From the cell containing the given text, extract its center point as (X, Y) coordinate. 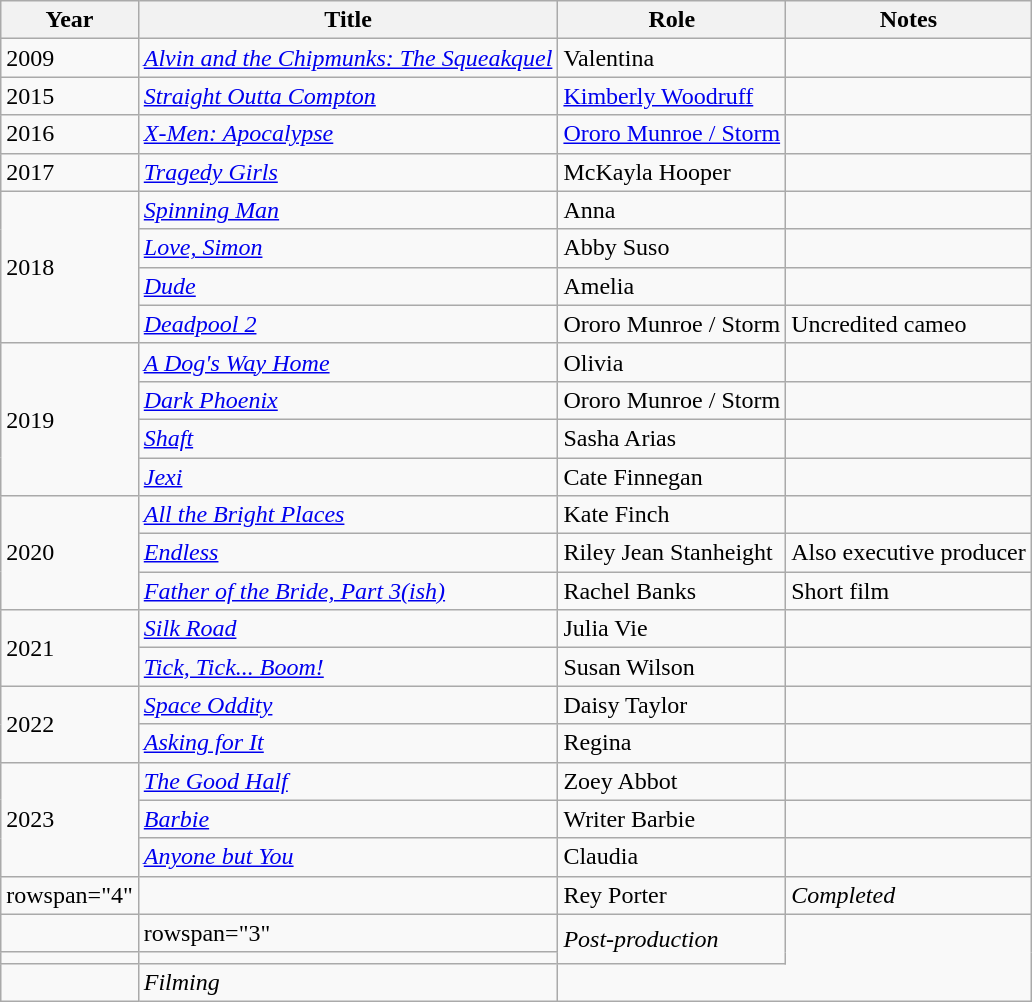
Also executive producer (909, 553)
2018 (70, 267)
2015 (70, 96)
Sasha Arias (672, 438)
Anna (672, 210)
Uncredited cameo (909, 324)
X-Men: Apocalypse (348, 134)
rowspan="4" (70, 895)
Julia Vie (672, 629)
Post-production (672, 938)
Writer Barbie (672, 819)
Amelia (672, 286)
All the Bright Places (348, 515)
Jexi (348, 477)
Short film (909, 591)
Cate Finnegan (672, 477)
2021 (70, 648)
Straight Outta Compton (348, 96)
Dark Phoenix (348, 400)
Dude (348, 286)
Zoey Abbot (672, 781)
Olivia (672, 362)
Filming (348, 982)
Regina (672, 743)
Notes (909, 20)
Susan Wilson (672, 667)
Asking for It (348, 743)
Abby Suso (672, 248)
Spinning Man (348, 210)
Deadpool 2 (348, 324)
Love, Simon (348, 248)
2023 (70, 819)
Father of the Bride, Part 3(ish) (348, 591)
Anyone but You (348, 857)
A Dog's Way Home (348, 362)
Silk Road (348, 629)
2016 (70, 134)
Rey Porter (672, 895)
McKayla Hooper (672, 172)
Kate Finch (672, 515)
Barbie (348, 819)
Rachel Banks (672, 591)
2022 (70, 724)
The Good Half (348, 781)
2019 (70, 419)
Claudia (672, 857)
Endless (348, 553)
Shaft (348, 438)
2009 (70, 58)
Completed (909, 895)
Tragedy Girls (348, 172)
2017 (70, 172)
Riley Jean Stanheight (672, 553)
Role (672, 20)
rowspan="3" (348, 933)
Alvin and the Chipmunks: The Squeakquel (348, 58)
Daisy Taylor (672, 705)
Valentina (672, 58)
Title (348, 20)
Year (70, 20)
Kimberly Woodruff (672, 96)
Tick, Tick... Boom! (348, 667)
Space Oddity (348, 705)
2020 (70, 553)
